Detect which cell encompasses the target text, then output its (X, Y) center coordinate. 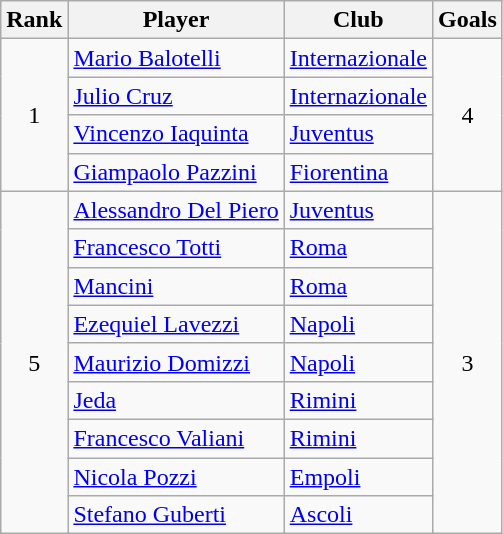
Jeda (176, 400)
5 (34, 362)
Goals (468, 20)
Ascoli (358, 515)
Player (176, 20)
Ezequiel Lavezzi (176, 324)
Fiorentina (358, 172)
Francesco Valiani (176, 438)
3 (468, 362)
Julio Cruz (176, 96)
Rank (34, 20)
Vincenzo Iaquinta (176, 134)
Club (358, 20)
Empoli (358, 477)
Mancini (176, 286)
Francesco Totti (176, 248)
Stefano Guberti (176, 515)
1 (34, 115)
Nicola Pozzi (176, 477)
Alessandro Del Piero (176, 210)
Giampaolo Pazzini (176, 172)
4 (468, 115)
Maurizio Domizzi (176, 362)
Mario Balotelli (176, 58)
